Determine the [x, y] coordinate at the center of the cell enclosing the given text.  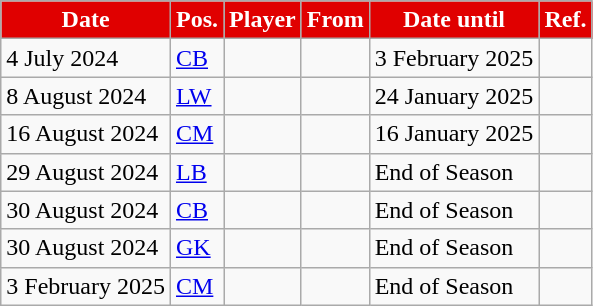
LB [196, 172]
16 August 2024 [86, 134]
GK [196, 248]
Player [263, 20]
24 January 2025 [454, 96]
Ref. [566, 20]
LW [196, 96]
Date until [454, 20]
Date [86, 20]
4 July 2024 [86, 58]
16 January 2025 [454, 134]
From [335, 20]
Pos. [196, 20]
8 August 2024 [86, 96]
29 August 2024 [86, 172]
